Scan for the cell matching the given text and deliver its [X, Y] coordinate at center. 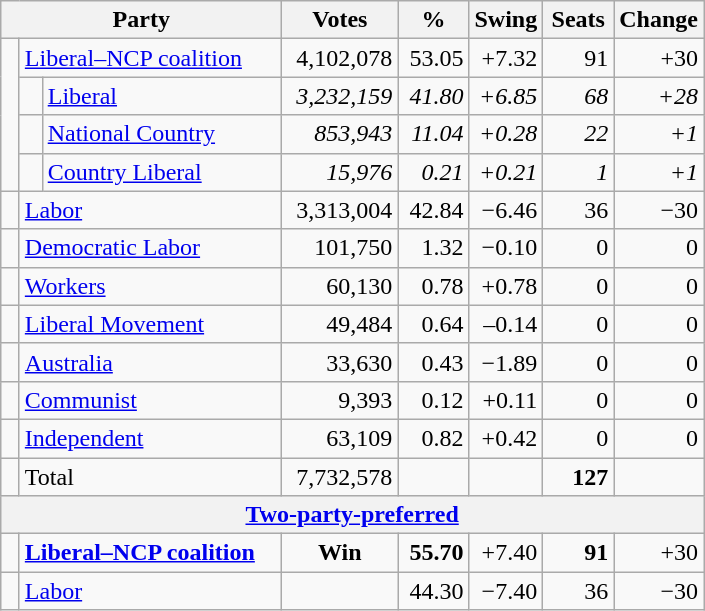
+0.21 [506, 172]
3,313,004 [340, 210]
49,484 [340, 324]
63,109 [340, 438]
−7.40 [506, 591]
+0.78 [506, 286]
−6.46 [506, 210]
+7.32 [506, 58]
68 [578, 96]
42.84 [434, 210]
15,976 [340, 172]
Communist [150, 400]
101,750 [340, 248]
853,943 [340, 134]
60,130 [340, 286]
0.82 [434, 438]
Workers [150, 286]
Party [142, 20]
−0.10 [506, 248]
0.12 [434, 400]
Swing [506, 20]
+0.11 [506, 400]
Australia [150, 362]
7,732,578 [340, 477]
22 [578, 134]
Two-party-preferred [352, 515]
–0.14 [506, 324]
0.78 [434, 286]
+7.40 [506, 553]
0.43 [434, 362]
Votes [340, 20]
0.64 [434, 324]
Independent [150, 438]
Liberal [162, 96]
+0.28 [506, 134]
Win [340, 553]
+28 [659, 96]
41.80 [434, 96]
11.04 [434, 134]
Democratic Labor [150, 248]
−1.89 [506, 362]
1 [578, 172]
Total [150, 477]
+0.42 [506, 438]
Seats [578, 20]
National Country [162, 134]
+6.85 [506, 96]
4,102,078 [340, 58]
0.21 [434, 172]
55.70 [434, 553]
1.32 [434, 248]
3,232,159 [340, 96]
44.30 [434, 591]
Country Liberal [162, 172]
9,393 [340, 400]
127 [578, 477]
Change [659, 20]
53.05 [434, 58]
% [434, 20]
Liberal Movement [150, 324]
33,630 [340, 362]
